Locate the cell with the specified text and output its (x, y) center coordinate. 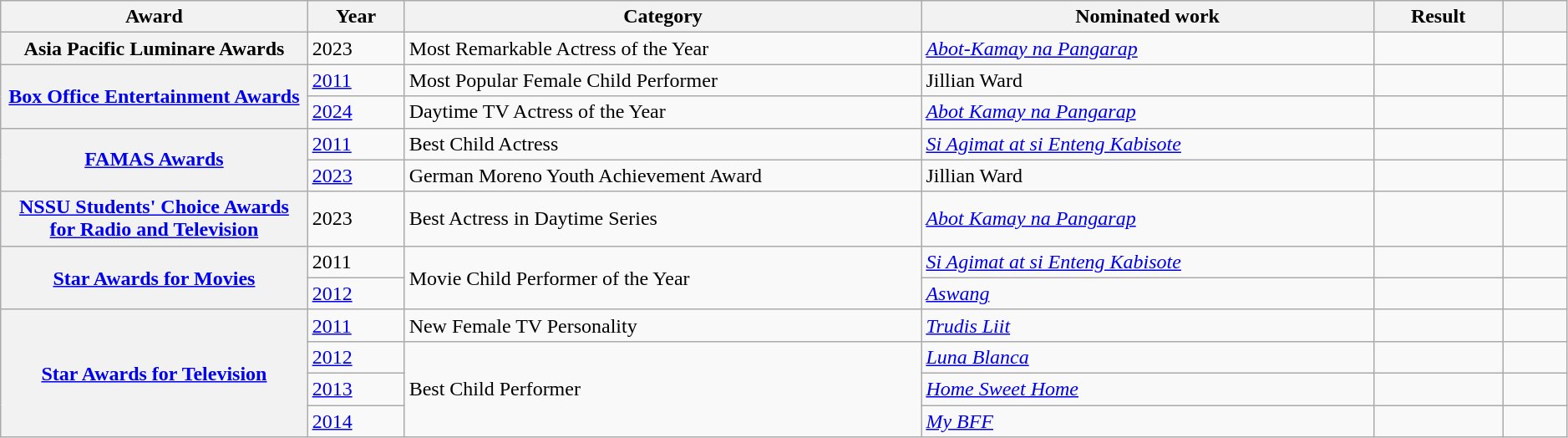
Movie Child Performer of the Year (663, 278)
Asia Pacific Luminare Awards (154, 48)
German Moreno Youth Achievement Award (663, 176)
My BFF (1148, 420)
Home Sweet Home (1148, 389)
2024 (356, 112)
Star Awards for Television (154, 373)
Award (154, 17)
Luna Blanca (1148, 357)
Category (663, 17)
Nominated work (1148, 17)
New Female TV Personality (663, 325)
NSSU Students' Choice Awards for Radio and Television (154, 219)
Year (356, 17)
Most Popular Female Child Performer (663, 80)
Best Actress in Daytime Series (663, 219)
2013 (356, 389)
Aswang (1148, 293)
2014 (356, 420)
FAMAS Awards (154, 160)
Most Remarkable Actress of the Year (663, 48)
Best Child Performer (663, 389)
Abot-Kamay na Pangarap (1148, 48)
Star Awards for Movies (154, 278)
Trudis Liit (1148, 325)
Box Office Entertainment Awards (154, 96)
Best Child Actress (663, 144)
Result (1439, 17)
Daytime TV Actress of the Year (663, 112)
